Pinpoint the cell where the given text exists, returning its (x, y) midpoint coordinate. 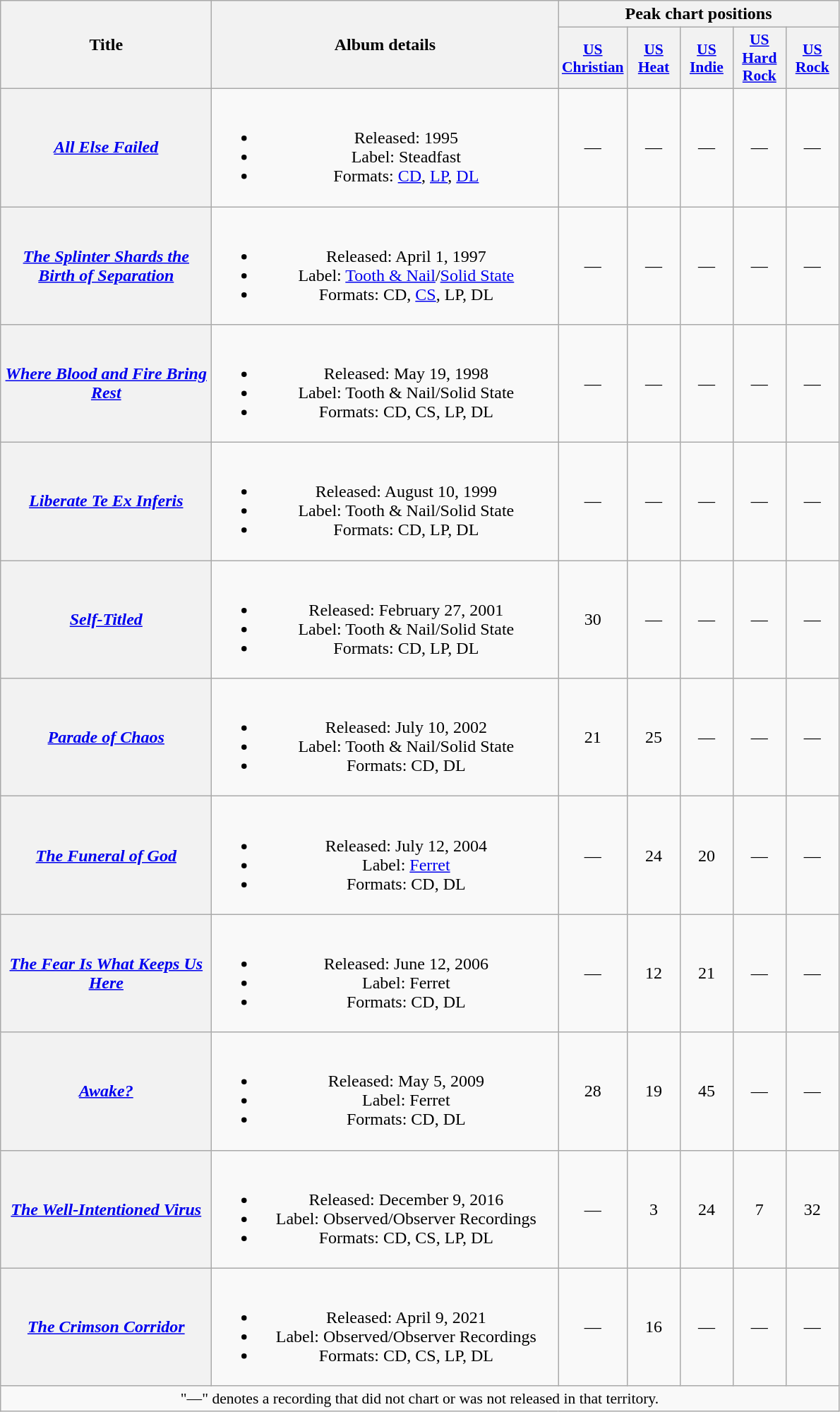
The Splinter Shards the Birth of Separation (106, 265)
Released: April 1, 1997Label: Tooth & Nail/Solid StateFormats: CD, CS, LP, DL (385, 265)
US Christian (593, 58)
3 (654, 1209)
45 (706, 1091)
Where Blood and Fire Bring Rest (106, 384)
The Fear Is What Keeps Us Here (106, 973)
US Heat (654, 58)
Released: May 19, 1998Label: Tooth & Nail/Solid StateFormats: CD, CS, LP, DL (385, 384)
28 (593, 1091)
20 (706, 856)
7 (760, 1209)
The Well-Intentioned Virus (106, 1209)
Album details (385, 45)
Self-Titled (106, 620)
Released: August 10, 1999Label: Tooth & Nail/Solid StateFormats: CD, LP, DL (385, 501)
25 (654, 737)
US Rock (812, 58)
Released: May 5, 2009Label: FerretFormats: CD, DL (385, 1091)
Released: July 10, 2002Label: Tooth & Nail/Solid StateFormats: CD, DL (385, 737)
Released: December 9, 2016Label: Observed/Observer RecordingsFormats: CD, CS, LP, DL (385, 1209)
Awake? (106, 1091)
12 (654, 973)
All Else Failed (106, 147)
Released: February 27, 2001Label: Tooth & Nail/Solid StateFormats: CD, LP, DL (385, 620)
The Crimson Corridor (106, 1327)
Liberate Te Ex Inferis (106, 501)
Peak chart positions (699, 14)
"—" denotes a recording that did not chart or was not released in that territory. (419, 1399)
Title (106, 45)
US Hard Rock (760, 58)
32 (812, 1209)
19 (654, 1091)
Released: 1995Label: SteadfastFormats: CD, LP, DL (385, 147)
Released: April 9, 2021Label: Observed/Observer RecordingsFormats: CD, CS, LP, DL (385, 1327)
US Indie (706, 58)
Released: July 12, 2004Label: FerretFormats: CD, DL (385, 856)
16 (654, 1327)
30 (593, 620)
Released: June 12, 2006Label: FerretFormats: CD, DL (385, 973)
The Funeral of God (106, 856)
Parade of Chaos (106, 737)
